Return the [x, y] coordinate for the center point of the cell that contains the specified text.  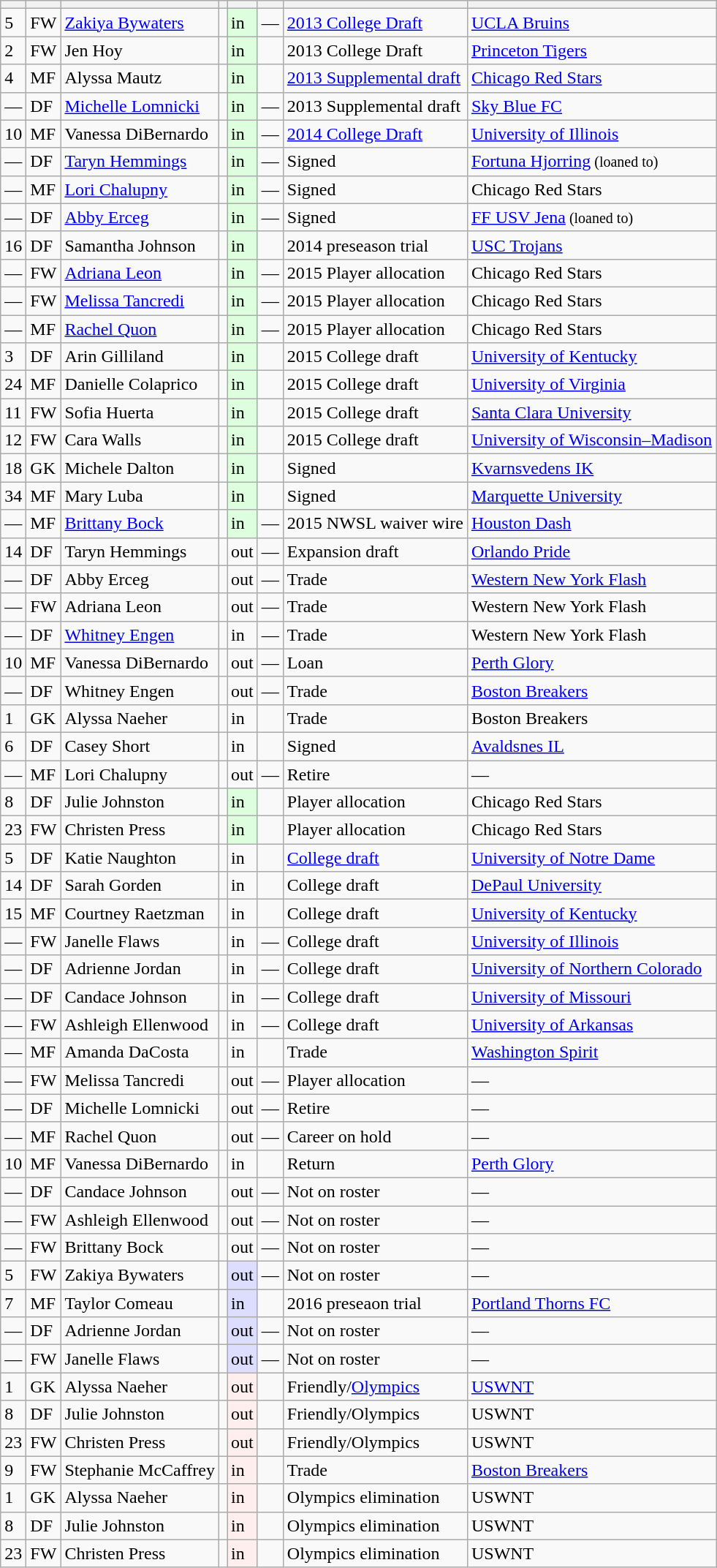
Danielle Colaprico [140, 385]
Cara Walls [140, 440]
Princeton Tigers [591, 50]
Casey Short [140, 746]
9 [13, 1470]
Arin Gilliland [140, 357]
Orlando Pride [591, 551]
Career on hold [375, 1136]
2014 preseason trial [375, 245]
Jen Hoy [140, 50]
Sarah Gorden [140, 886]
Samantha Johnson [140, 245]
3 [13, 357]
Kvarnsvedens IK [591, 468]
University of Northern Colorado [591, 969]
University of Notre Dame [591, 858]
Portland Thorns FC [591, 1303]
2 [13, 50]
Michele Dalton [140, 468]
Sofia Huerta [140, 412]
Expansion draft [375, 551]
11 [13, 412]
24 [13, 385]
Washington Spirit [591, 1052]
12 [13, 440]
Fortuna Hjorring (loaned to) [591, 162]
University of Arkansas [591, 1025]
University of Wisconsin–Madison [591, 440]
University of Virginia [591, 385]
Houston Dash [591, 524]
Marquette University [591, 496]
18 [13, 468]
FF USV Jena (loaned to) [591, 217]
Santa Clara University [591, 412]
Taylor Comeau [140, 1303]
16 [13, 245]
UCLA Bruins [591, 23]
Katie Naughton [140, 858]
2015 NWSL waiver wire [375, 524]
Sky Blue FC [591, 106]
USC Trojans [591, 245]
Stephanie McCaffrey [140, 1470]
Mary Luba [140, 496]
DePaul University [591, 886]
Avaldsnes IL [591, 746]
34 [13, 496]
Courtney Raetzman [140, 913]
4 [13, 78]
Alyssa Mautz [140, 78]
2016 preseaon trial [375, 1303]
Loan [375, 663]
6 [13, 746]
2014 College Draft [375, 134]
7 [13, 1303]
University of Missouri [591, 997]
Amanda DaCosta [140, 1052]
15 [13, 913]
Return [375, 1164]
